Return the [X, Y] coordinate for the center point of the cell that contains the specified text.  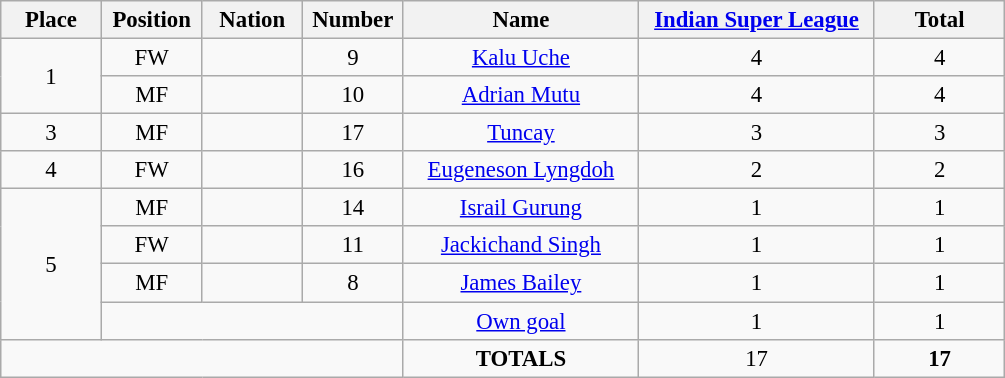
Position [152, 20]
9 [354, 58]
Name [521, 20]
Israil Gurung [521, 208]
Tuncay [521, 133]
16 [354, 170]
Indian Super League [757, 20]
Adrian Mutu [521, 95]
Nation [252, 20]
TOTALS [521, 358]
Total [940, 20]
Number [354, 20]
Jackichand Singh [521, 245]
Place [52, 20]
Own goal [521, 321]
14 [354, 208]
Kalu Uche [521, 58]
11 [354, 245]
James Bailey [521, 283]
5 [52, 264]
8 [354, 283]
10 [354, 95]
Eugeneson Lyngdoh [521, 170]
